Capture the cell that displays the provided text and extract its [x, y] central coordinate. 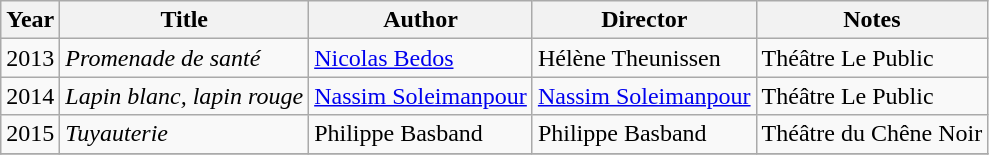
Author [421, 20]
2014 [30, 96]
Nicolas Bedos [421, 58]
Notes [872, 20]
Théâtre du Chêne Noir [872, 134]
Lapin blanc, lapin rouge [184, 96]
2013 [30, 58]
Title [184, 20]
Year [30, 20]
Director [644, 20]
Promenade de santé [184, 58]
Hélène Theunissen [644, 58]
2015 [30, 134]
Tuyauterie [184, 134]
